Capture the cell that displays the provided text and extract its [x, y] central coordinate. 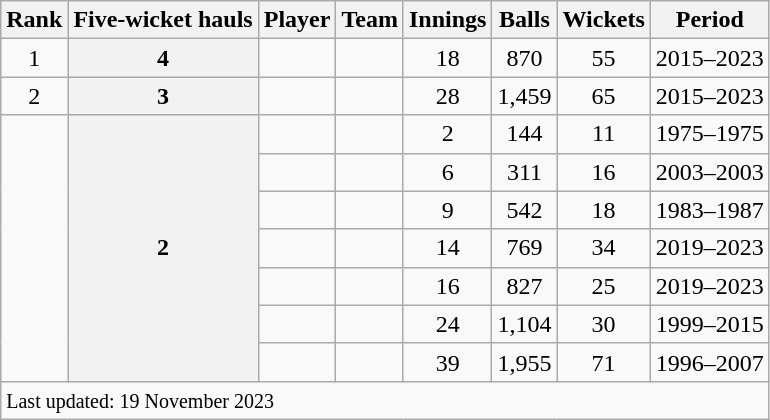
769 [524, 248]
39 [447, 362]
1,104 [524, 324]
25 [604, 286]
9 [447, 210]
Wickets [604, 20]
1,955 [524, 362]
34 [604, 248]
24 [447, 324]
11 [604, 134]
1975–1975 [710, 134]
Period [710, 20]
71 [604, 362]
1999–2015 [710, 324]
30 [604, 324]
1,459 [524, 96]
870 [524, 58]
1996–2007 [710, 362]
144 [524, 134]
1 [34, 58]
65 [604, 96]
542 [524, 210]
Team [370, 20]
2003–2003 [710, 172]
311 [524, 172]
Balls [524, 20]
55 [604, 58]
28 [447, 96]
Last updated: 19 November 2023 [386, 400]
Rank [34, 20]
Five-wicket hauls [163, 20]
3 [163, 96]
14 [447, 248]
4 [163, 58]
Player [297, 20]
1983–1987 [710, 210]
827 [524, 286]
6 [447, 172]
Innings [447, 20]
